Detect which cell encompasses the target text, then output its (x, y) center coordinate. 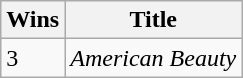
American Beauty (154, 58)
3 (33, 58)
Wins (33, 20)
Title (154, 20)
